Pinpoint the cell where the given text exists, returning its (X, Y) midpoint coordinate. 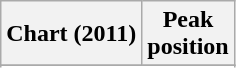
Chart (2011) (72, 34)
Peakposition (188, 34)
